Detect which cell encompasses the target text, then output its (X, Y) center coordinate. 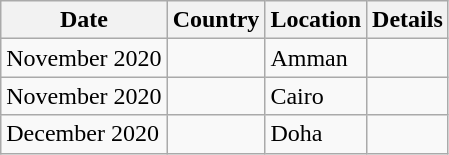
December 2020 (84, 134)
Amman (316, 58)
Details (408, 20)
Location (316, 20)
Date (84, 20)
Cairo (316, 96)
Country (216, 20)
Doha (316, 134)
